Output the [x, y] coordinate of the center of the cell containing the given text.  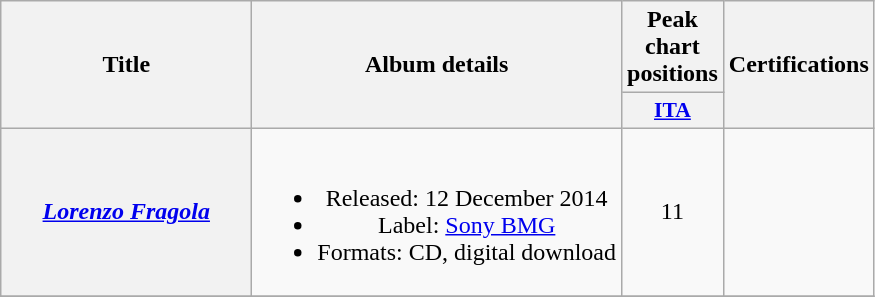
Title [126, 65]
ITA [673, 111]
Lorenzo Fragola [126, 212]
Released: 12 December 2014Label: Sony BMGFormats: CD, digital download [437, 212]
11 [673, 212]
Album details [437, 65]
Certifications [798, 65]
Peak chart positions [673, 47]
